Extract the [x, y] coordinate from the center of the cell holding the provided text.  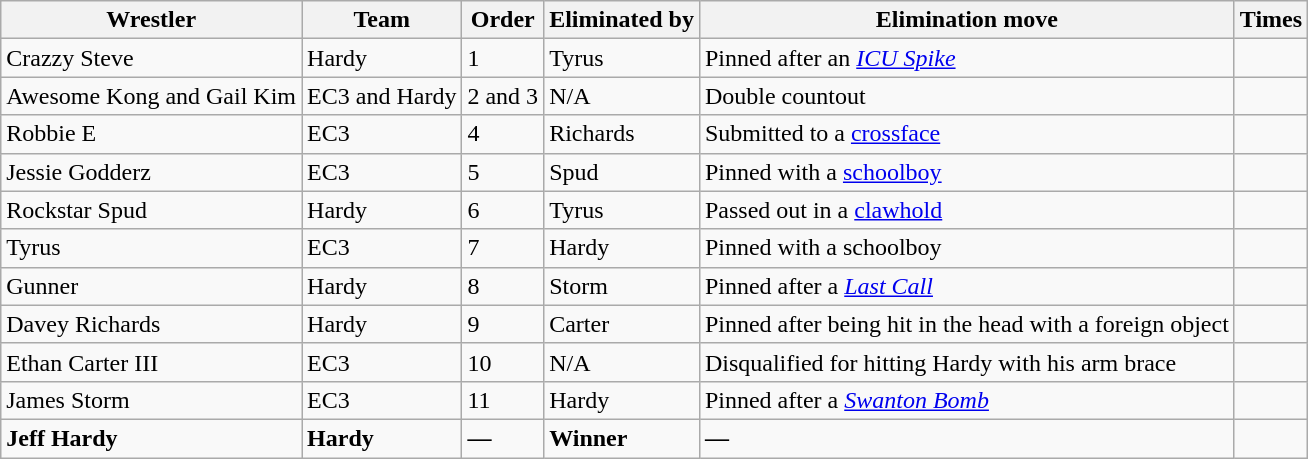
Elimination move [966, 20]
2 and 3 [503, 96]
11 [503, 400]
Davey Richards [152, 324]
8 [503, 286]
4 [503, 134]
Gunner [152, 286]
Pinned after a Swanton Bomb [966, 400]
Double countout [966, 96]
Passed out in a clawhold [966, 210]
Robbie E [152, 134]
9 [503, 324]
Disqualified for hitting Hardy with his arm brace [966, 362]
Team [382, 20]
Spud [622, 172]
Pinned after a Last Call [966, 286]
Pinned after an ICU Spike [966, 58]
EC3 and Hardy [382, 96]
Winner [622, 438]
Jeff Hardy [152, 438]
10 [503, 362]
Order [503, 20]
1 [503, 58]
Crazzy Steve [152, 58]
Eliminated by [622, 20]
Storm [622, 286]
5 [503, 172]
Submitted to a crossface [966, 134]
Pinned after being hit in the head with a foreign object [966, 324]
James Storm [152, 400]
Times [1270, 20]
Richards [622, 134]
Ethan Carter III [152, 362]
6 [503, 210]
Wrestler [152, 20]
Jessie Godderz [152, 172]
7 [503, 248]
Rockstar Spud [152, 210]
Awesome Kong and Gail Kim [152, 96]
Carter [622, 324]
